Extract the [x, y] coordinate from the center of the cell holding the provided text.  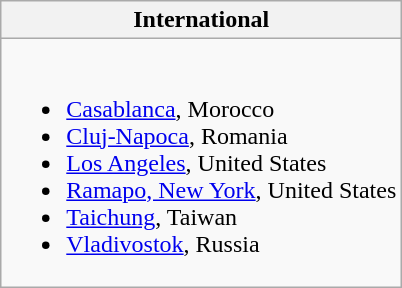
International [202, 20]
Casablanca, Morocco Cluj-Napoca, Romania Los Angeles, United States Ramapo, New York, United States Taichung, Taiwan Vladivostok, Russia [202, 163]
